Detect which cell encompasses the target text, then output its [X, Y] center coordinate. 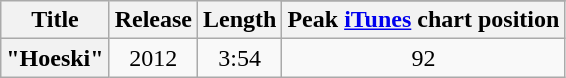
3:54 [240, 58]
92 [424, 58]
Release [153, 20]
Length [240, 20]
Title [55, 20]
"Hoeski" [55, 58]
Peak iTunes chart position [424, 20]
2012 [153, 58]
